From the cell containing the given text, extract its center point as [x, y] coordinate. 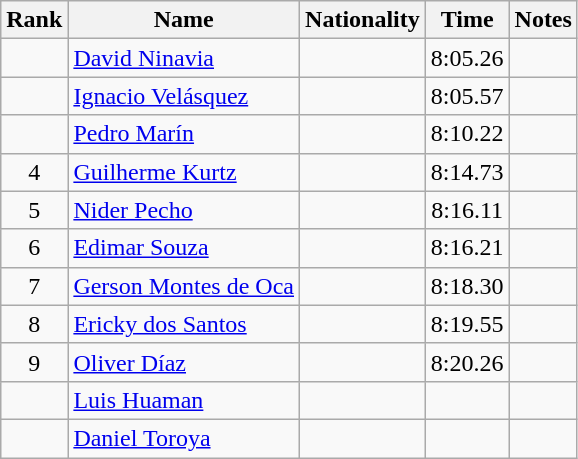
8:10.22 [467, 134]
Edimar Souza [184, 248]
8:05.26 [467, 58]
Ignacio Velásquez [184, 96]
Nider Pecho [184, 210]
8:05.57 [467, 96]
Pedro Marín [184, 134]
Guilherme Kurtz [184, 172]
8:19.55 [467, 324]
Notes [543, 20]
Luis Huaman [184, 400]
8:18.30 [467, 286]
4 [34, 172]
Ericky dos Santos [184, 324]
Name [184, 20]
8 [34, 324]
Gerson Montes de Oca [184, 286]
Rank [34, 20]
Time [467, 20]
8:16.11 [467, 210]
6 [34, 248]
Daniel Toroya [184, 438]
7 [34, 286]
Nationality [363, 20]
8:14.73 [467, 172]
Oliver Díaz [184, 362]
9 [34, 362]
8:20.26 [467, 362]
8:16.21 [467, 248]
David Ninavia [184, 58]
5 [34, 210]
